Locate the cell with the specified text and output its [x, y] center coordinate. 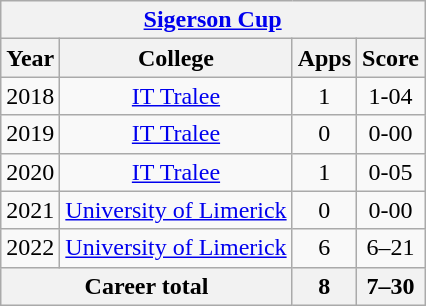
2022 [30, 248]
Year [30, 58]
College [176, 58]
6–21 [391, 248]
1-04 [391, 96]
2021 [30, 210]
Score [391, 58]
8 [324, 286]
Career total [146, 286]
2018 [30, 96]
6 [324, 248]
2020 [30, 172]
7–30 [391, 286]
2019 [30, 134]
0-05 [391, 172]
Apps [324, 58]
Sigerson Cup [213, 20]
